Find where the given text appears and provide that cell's center as [x, y] coordinate. 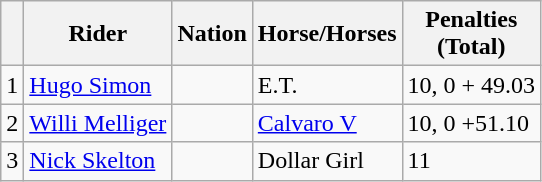
Nation [212, 34]
10, 0 + 49.03 [472, 85]
Calvaro V [327, 123]
Hugo Simon [98, 85]
1 [12, 85]
2 [12, 123]
Willi Melliger [98, 123]
E.T. [327, 85]
Rider [98, 34]
11 [472, 161]
Dollar Girl [327, 161]
3 [12, 161]
Horse/Horses [327, 34]
10, 0 +51.10 [472, 123]
Nick Skelton [98, 161]
Penalties(Total) [472, 34]
